Provide the (X, Y) coordinate of the cell's center where the given text is located.  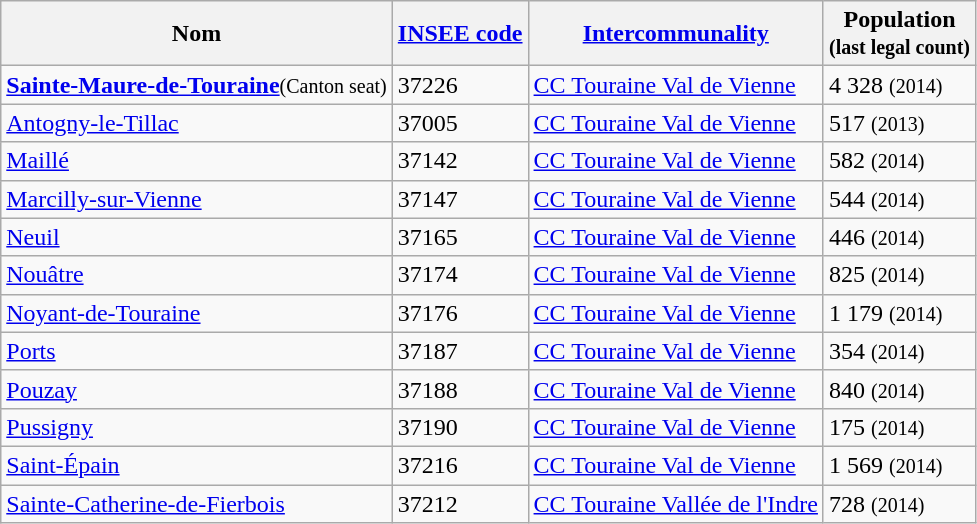
354 (2014) (899, 351)
Nouâtre (197, 275)
37188 (460, 389)
Antogny-le-Tillac (197, 123)
582 (2014) (899, 161)
175 (2014) (899, 427)
Sainte-Catherine-de-Fierbois (197, 503)
825 (2014) (899, 275)
Maillé (197, 161)
Saint-Épain (197, 465)
37212 (460, 503)
544 (2014) (899, 199)
Neuil (197, 237)
Sainte-Maure-de-Touraine(Canton seat) (197, 85)
728 (2014) (899, 503)
Nom (197, 34)
37190 (460, 427)
37174 (460, 275)
Noyant-de-Touraine (197, 313)
Population(last legal count) (899, 34)
37142 (460, 161)
37176 (460, 313)
37226 (460, 85)
37165 (460, 237)
446 (2014) (899, 237)
37216 (460, 465)
CC Touraine Vallée de l'Indre (676, 503)
1 179 (2014) (899, 313)
INSEE code (460, 34)
517 (2013) (899, 123)
37005 (460, 123)
1 569 (2014) (899, 465)
Ports (197, 351)
Intercommunality (676, 34)
37187 (460, 351)
Pussigny (197, 427)
Pouzay (197, 389)
37147 (460, 199)
Marcilly-sur-Vienne (197, 199)
840 (2014) (899, 389)
4 328 (2014) (899, 85)
